Find where the given text appears and provide that cell's center as [x, y] coordinate. 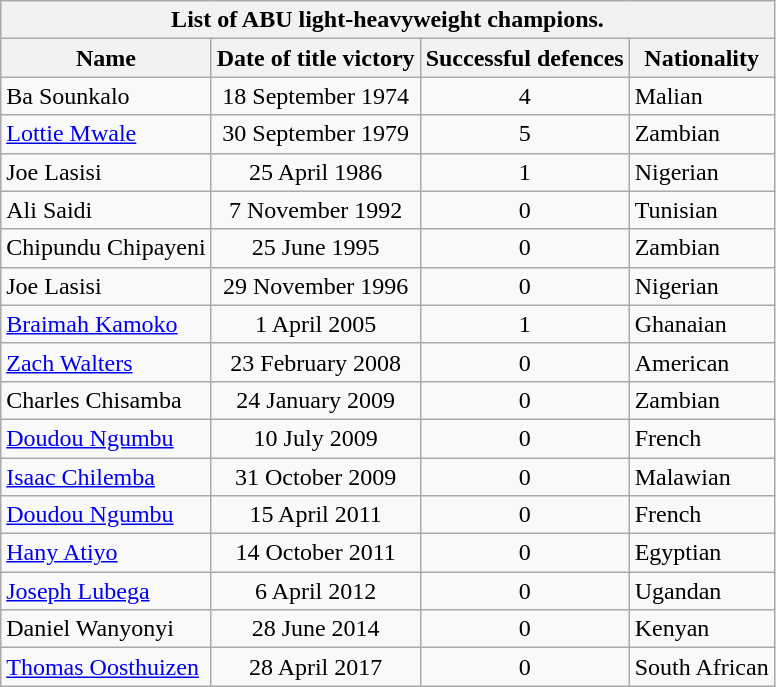
Kenyan [702, 629]
31 October 2009 [316, 477]
5 [524, 134]
1 April 2005 [316, 324]
4 [524, 96]
24 January 2009 [316, 400]
Braimah Kamoko [106, 324]
28 April 2017 [316, 667]
15 April 2011 [316, 515]
Zach Walters [106, 362]
Charles Chisamba [106, 400]
7 November 1992 [316, 210]
List of ABU light-heavyweight champions. [388, 20]
American [702, 362]
Thomas Oosthuizen [106, 667]
30 September 1979 [316, 134]
Lottie Mwale [106, 134]
25 June 1995 [316, 248]
Ali Saidi [106, 210]
Malawian [702, 477]
23 February 2008 [316, 362]
18 September 1974 [316, 96]
Isaac Chilemba [106, 477]
6 April 2012 [316, 591]
Ghanaian [702, 324]
28 June 2014 [316, 629]
Joseph Lubega [106, 591]
Daniel Wanyonyi [106, 629]
Name [106, 58]
Successful defences [524, 58]
Malian [702, 96]
14 October 2011 [316, 553]
10 July 2009 [316, 438]
Egyptian [702, 553]
Tunisian [702, 210]
Hany Atiyo [106, 553]
25 April 1986 [316, 172]
Nationality [702, 58]
Ugandan [702, 591]
29 November 1996 [316, 286]
South African [702, 667]
Ba Sounkalo [106, 96]
Chipundu Chipayeni [106, 248]
Date of title victory [316, 58]
